For the text-containing cell, return its midpoint in (X, Y) coordinate format. 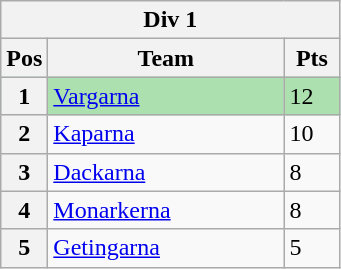
10 (312, 134)
Pos (24, 58)
Dackarna (166, 172)
Getingarna (166, 248)
Pts (312, 58)
2 (24, 134)
3 (24, 172)
Kaparna (166, 134)
12 (312, 96)
Team (166, 58)
Monarkerna (166, 210)
4 (24, 210)
Div 1 (170, 20)
Vargarna (166, 96)
1 (24, 96)
